Identify which cell holds the provided text, then report its [X, Y] central coordinate. 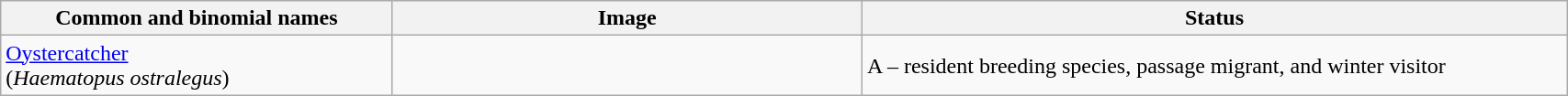
Status [1214, 18]
Common and binomial names [197, 18]
Oystercatcher(Haematopus ostralegus) [197, 66]
A – resident breeding species, passage migrant, and winter visitor [1214, 66]
Image [626, 18]
